Provide the (X, Y) coordinate of the cell's center where the given text is located.  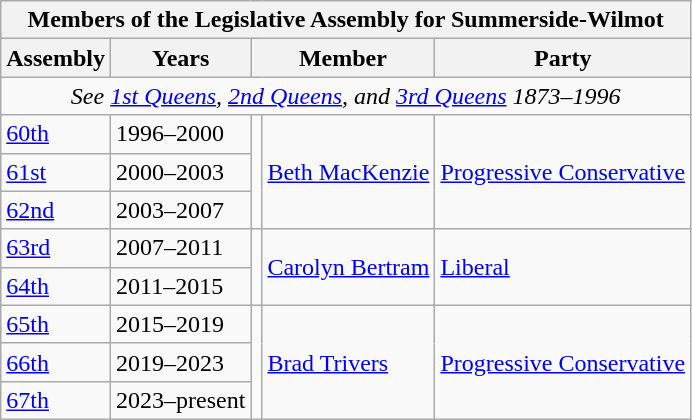
Member (343, 58)
65th (56, 324)
Members of the Legislative Assembly for Summerside-Wilmot (346, 20)
61st (56, 172)
2007–2011 (180, 248)
Assembly (56, 58)
Years (180, 58)
2000–2003 (180, 172)
2023–present (180, 400)
66th (56, 362)
Party (563, 58)
Carolyn Bertram (348, 267)
Brad Trivers (348, 362)
62nd (56, 210)
2015–2019 (180, 324)
Liberal (563, 267)
See 1st Queens, 2nd Queens, and 3rd Queens 1873–1996 (346, 96)
63rd (56, 248)
2003–2007 (180, 210)
67th (56, 400)
64th (56, 286)
2019–2023 (180, 362)
2011–2015 (180, 286)
60th (56, 134)
Beth MacKenzie (348, 172)
1996–2000 (180, 134)
